Scan for the cell matching the given text and deliver its (X, Y) coordinate at center. 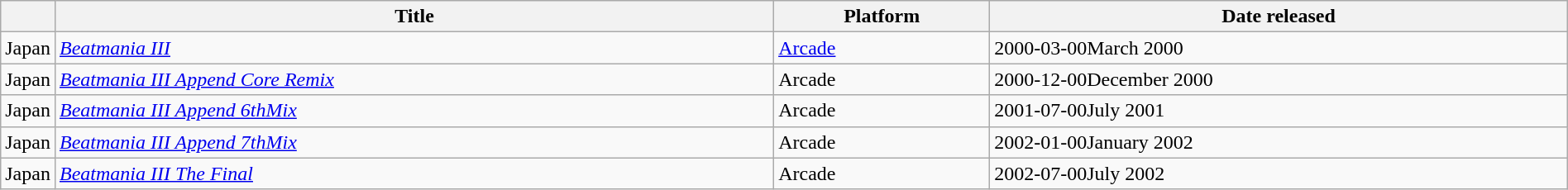
Platform (882, 17)
Beatmania III Append 7thMix (414, 142)
Beatmania III The Final (414, 173)
Title (414, 17)
2001-07-00July 2001 (1279, 111)
2000-03-00March 2000 (1279, 48)
Beatmania III (414, 48)
2000-12-00December 2000 (1279, 79)
Date released (1279, 17)
Beatmania III Append 6thMix (414, 111)
2002-01-00January 2002 (1279, 142)
2002-07-00July 2002 (1279, 173)
Beatmania III Append Core Remix (414, 79)
